Capture the cell that displays the provided text and extract its [x, y] central coordinate. 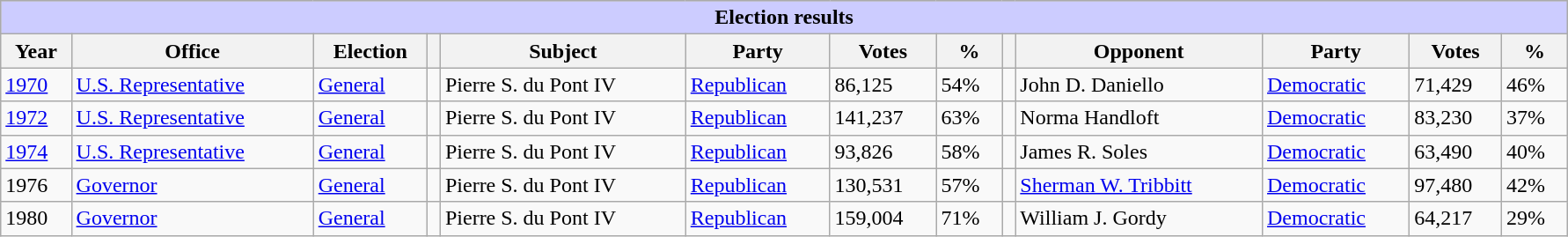
40% [1535, 152]
John D. Daniello [1139, 85]
71,429 [1455, 85]
Norma Handloft [1139, 118]
58% [970, 152]
71% [970, 218]
141,237 [883, 118]
86,125 [883, 85]
83,230 [1455, 118]
William J. Gordy [1139, 218]
Year [36, 51]
93,826 [883, 152]
64,217 [1455, 218]
57% [970, 185]
1970 [36, 85]
54% [970, 85]
Election [370, 51]
1980 [36, 218]
Opponent [1139, 51]
42% [1535, 185]
63,490 [1455, 152]
Office [192, 51]
1972 [36, 118]
Sherman W. Tribbitt [1139, 185]
Election results [785, 18]
63% [970, 118]
James R. Soles [1139, 152]
1976 [36, 185]
97,480 [1455, 185]
159,004 [883, 218]
130,531 [883, 185]
1974 [36, 152]
Subject [563, 51]
37% [1535, 118]
46% [1535, 85]
29% [1535, 218]
